From the cell containing the given text, extract its center point as [X, Y] coordinate. 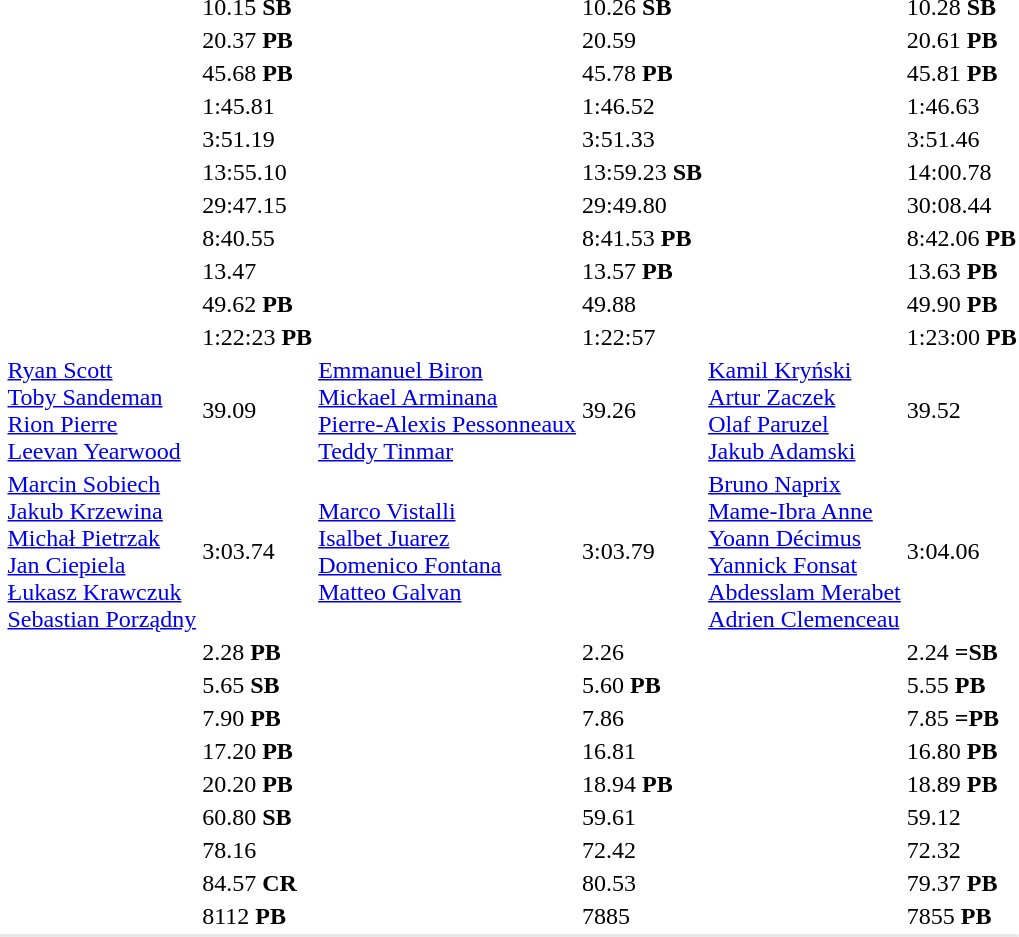
3:03.74 [258, 552]
78.16 [258, 850]
29:47.15 [258, 205]
20.61 PB [962, 40]
5.65 SB [258, 685]
1:46.63 [962, 106]
18.94 PB [642, 784]
3:51.19 [258, 139]
3:03.79 [642, 552]
45.78 PB [642, 73]
49.88 [642, 304]
Bruno NaprixMame-Ibra AnneYoann DécimusYannick FonsatAbdesslam MerabetAdrien Clemenceau [805, 552]
39.09 [258, 410]
13:59.23 SB [642, 172]
1:22:23 PB [258, 337]
7885 [642, 916]
13:55.10 [258, 172]
7855 PB [962, 916]
13.47 [258, 271]
5.55 PB [962, 685]
Ryan ScottToby SandemanRion PierreLeevan Yearwood [102, 410]
Kamil KryńskiArtur ZaczekOlaf ParuzelJakub Adamski [805, 410]
1:45.81 [258, 106]
20.20 PB [258, 784]
2.26 [642, 652]
20.37 PB [258, 40]
29:49.80 [642, 205]
39.26 [642, 410]
60.80 SB [258, 817]
1:23:00 PB [962, 337]
72.42 [642, 850]
Marcin SobiechJakub KrzewinaMichał PietrzakJan CiepielaŁukasz KrawczukSebastian Porządny [102, 552]
39.52 [962, 410]
84.57 CR [258, 883]
2.24 =SB [962, 652]
8:41.53 PB [642, 238]
49.90 PB [962, 304]
16.81 [642, 751]
8:40.55 [258, 238]
18.89 PB [962, 784]
59.12 [962, 817]
13.57 PB [642, 271]
Emmanuel BironMickael ArminanaPierre-Alexis PessonneauxTeddy Tinmar [448, 410]
8:42.06 PB [962, 238]
59.61 [642, 817]
79.37 PB [962, 883]
Marco VistalliIsalbet JuarezDomenico FontanaMatteo Galvan [448, 552]
16.80 PB [962, 751]
49.62 PB [258, 304]
45.81 PB [962, 73]
5.60 PB [642, 685]
45.68 PB [258, 73]
3:04.06 [962, 552]
14:00.78 [962, 172]
30:08.44 [962, 205]
7.85 =PB [962, 718]
8112 PB [258, 916]
7.90 PB [258, 718]
72.32 [962, 850]
7.86 [642, 718]
2.28 PB [258, 652]
20.59 [642, 40]
80.53 [642, 883]
3:51.33 [642, 139]
3:51.46 [962, 139]
13.63 PB [962, 271]
1:46.52 [642, 106]
17.20 PB [258, 751]
1:22:57 [642, 337]
